Extract the [x, y] coordinate from the center of the cell holding the provided text.  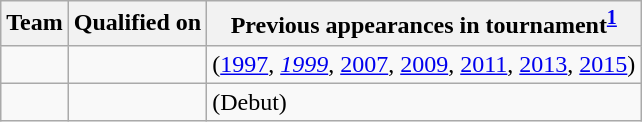
(1997, 1999, 2007, 2009, 2011, 2013, 2015) [424, 64]
Team [35, 24]
Previous appearances in tournament1 [424, 24]
Qualified on [137, 24]
(Debut) [424, 102]
